Provide the [x, y] coordinate of the cell's center where the given text is located.  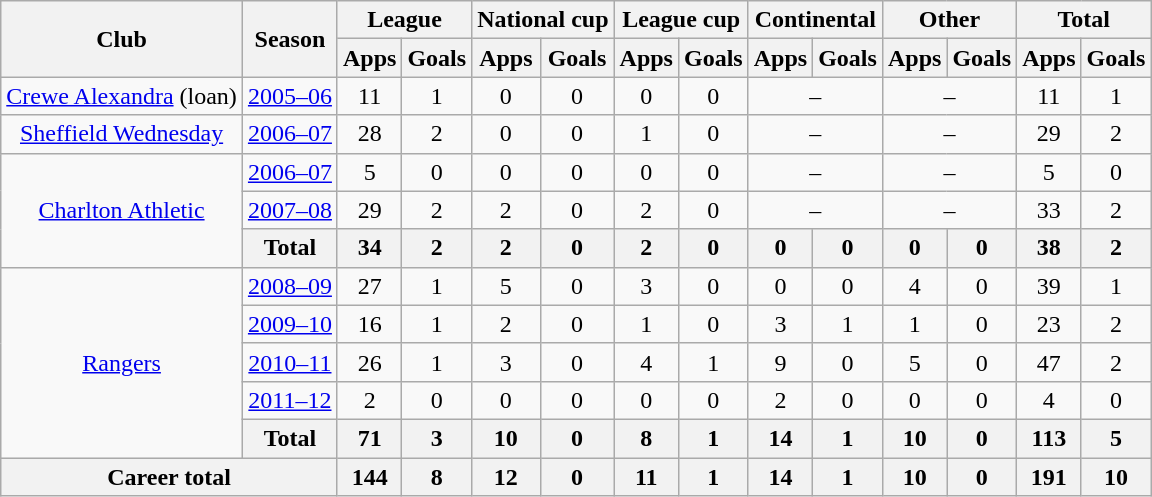
191 [1049, 477]
33 [1049, 210]
2007–08 [290, 210]
Sheffield Wednesday [122, 134]
Continental [815, 20]
38 [1049, 248]
2009–10 [290, 324]
28 [369, 134]
Other [949, 20]
9 [780, 362]
Charlton Athletic [122, 210]
League [404, 20]
34 [369, 248]
Career total [170, 477]
144 [369, 477]
27 [369, 286]
23 [1049, 324]
71 [369, 438]
2010–11 [290, 362]
12 [506, 477]
47 [1049, 362]
113 [1049, 438]
League cup [681, 20]
Club [122, 39]
16 [369, 324]
2008–09 [290, 286]
Rangers [122, 362]
2005–06 [290, 96]
National cup [543, 20]
2011–12 [290, 400]
Season [290, 39]
39 [1049, 286]
26 [369, 362]
Crewe Alexandra (loan) [122, 96]
